Locate the cell with the specified text and output its [x, y] center coordinate. 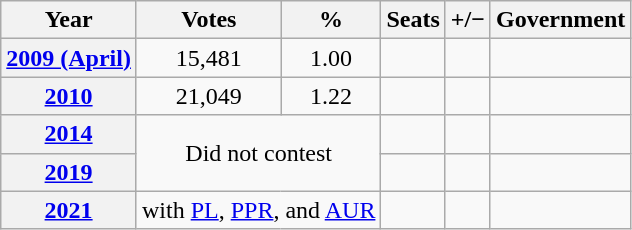
15,481 [208, 58]
+/− [468, 20]
% [331, 20]
1.22 [331, 96]
21,049 [208, 96]
2019 [69, 172]
Votes [208, 20]
Year [69, 20]
2010 [69, 96]
Government [560, 20]
Did not contest [258, 153]
with PL, PPR, and AUR [258, 210]
2014 [69, 134]
Seats [413, 20]
1.00 [331, 58]
2009 (April) [69, 58]
2021 [69, 210]
